Detect which cell encompasses the target text, then output its (x, y) center coordinate. 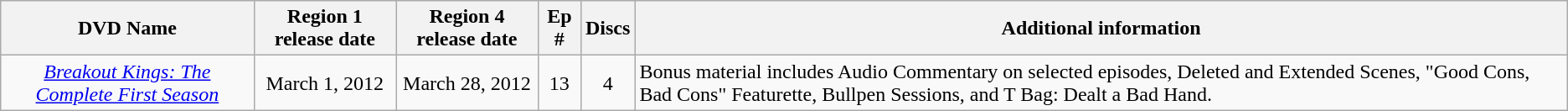
13 (560, 82)
Region 4 release date (467, 29)
DVD Name (127, 29)
March 1, 2012 (325, 82)
4 (607, 82)
Additional information (1101, 29)
Discs (607, 29)
Region 1 release date (325, 29)
Breakout Kings: The Complete First Season (127, 82)
Ep # (560, 29)
March 28, 2012 (467, 82)
